Provide the (x, y) coordinate of the cell's center where the given text is located.  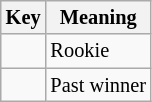
Past winner (98, 85)
Rookie (98, 51)
Meaning (98, 17)
Key (24, 17)
